Extract the [x, y] coordinate from the center of the cell holding the provided text.  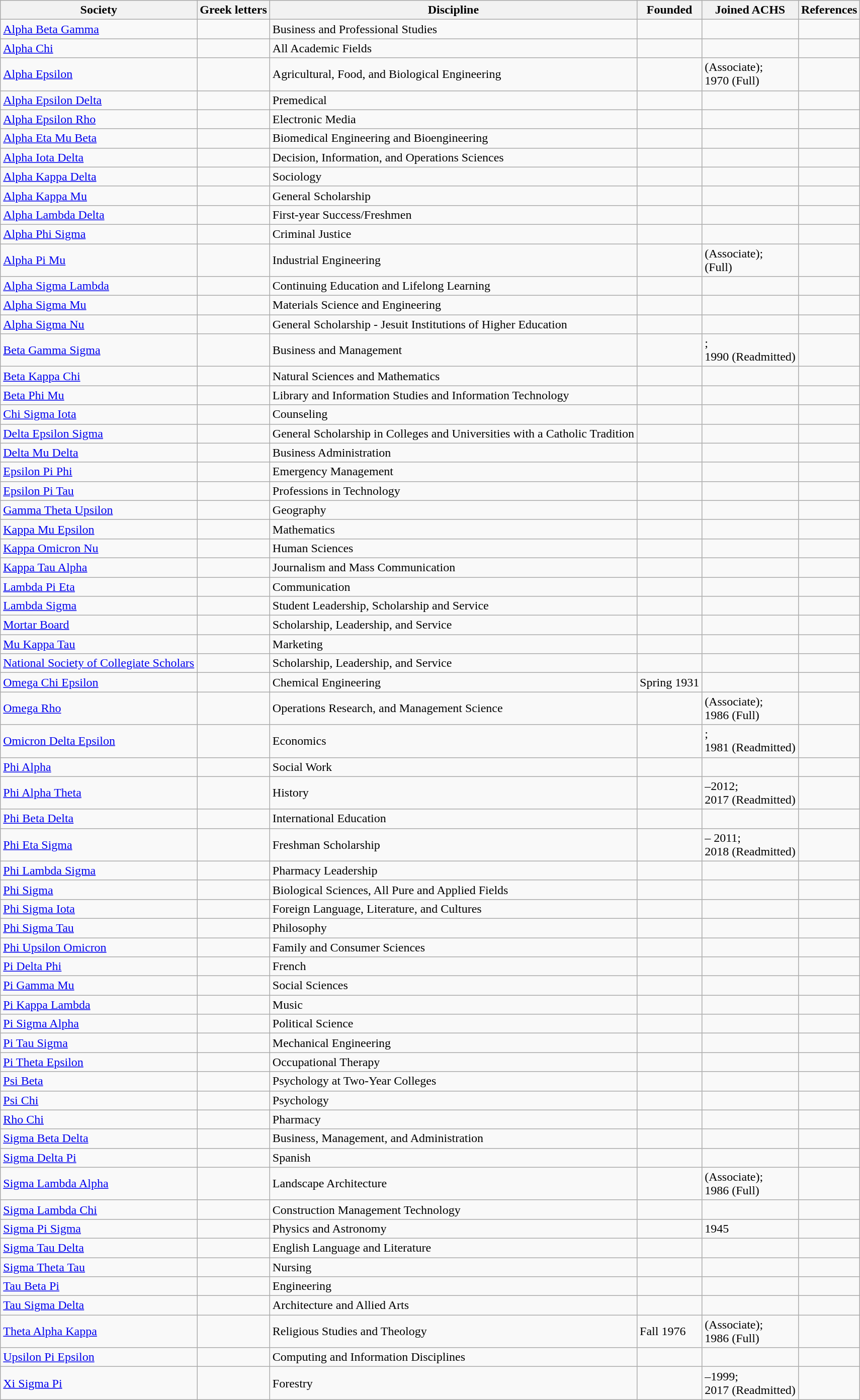
Sigma Theta Tau [99, 1267]
Kappa Mu Epsilon [99, 529]
References [829, 10]
Phi Upsilon Omicron [99, 947]
Music [453, 1005]
Journalism and Mass Communication [453, 567]
Alpha Eta Mu Beta [99, 138]
Spanish [453, 1158]
Social Work [453, 767]
Tau Beta Pi [99, 1286]
Decision, Information, and Operations Sciences [453, 157]
1945 [750, 1229]
Alpha Sigma Nu [99, 324]
Human Sciences [453, 548]
Pi Kappa Lambda [99, 1005]
Pharmacy Leadership [453, 870]
– 2011;2018 (Readmitted) [750, 845]
Pharmacy [453, 1119]
Delta Epsilon Sigma [99, 433]
Alpha Phi Sigma [99, 234]
Alpha Epsilon [99, 74]
Marketing [453, 644]
Alpha Kappa Mu [99, 196]
Natural Sciences and Mathematics [453, 376]
Religious Studies and Theology [453, 1332]
Sigma Tau Delta [99, 1248]
Continuing Education and Lifelong Learning [453, 286]
Alpha Chi [99, 48]
General Scholarship [453, 196]
Materials Science and Engineering [453, 305]
Delta Mu Delta [99, 453]
Alpha Beta Gamma [99, 29]
Business Administration [453, 453]
Engineering [453, 1286]
Founded [670, 10]
Biomedical Engineering and Bioengineering [453, 138]
Sigma Lambda Chi [99, 1209]
Sigma Lambda Alpha [99, 1184]
Rho Chi [99, 1119]
Sigma Delta Pi [99, 1158]
Psi Beta [99, 1081]
Communication [453, 587]
Pi Theta Epsilon [99, 1062]
–2012;2017 (Readmitted) [750, 793]
Phi Lambda Sigma [99, 870]
Counseling [453, 414]
Biological Sciences, All Pure and Applied Fields [453, 890]
Kappa Omicron Nu [99, 548]
Mechanical Engineering [453, 1043]
History [453, 793]
Mu Kappa Tau [99, 644]
General Scholarship - Jesuit Institutions of Higher Education [453, 324]
Phi Sigma Tau [99, 928]
French [453, 967]
Upsilon Pi Epsilon [99, 1357]
Forestry [453, 1383]
Alpha Iota Delta [99, 157]
Professions in Technology [453, 491]
Beta Kappa Chi [99, 376]
Industrial Engineering [453, 259]
Mathematics [453, 529]
Architecture and Allied Arts [453, 1305]
–1999;2017 (Readmitted) [750, 1383]
Social Sciences [453, 986]
Tau Sigma Delta [99, 1305]
Psi Chi [99, 1100]
Phi Sigma [99, 890]
Chemical Engineering [453, 682]
Alpha Sigma Lambda [99, 286]
Alpha Kappa Delta [99, 177]
Freshman Scholarship [453, 845]
;1981 (Readmitted) [750, 741]
Theta Alpha Kappa [99, 1332]
Philosophy [453, 928]
Lambda Sigma [99, 606]
Greek letters [233, 10]
General Scholarship in Colleges and Universities with a Catholic Tradition [453, 433]
Family and Consumer Sciences [453, 947]
Phi Sigma Iota [99, 909]
;1990 (Readmitted) [750, 350]
Criminal Justice [453, 234]
Beta Gamma Sigma [99, 350]
Alpha Lambda Delta [99, 215]
National Society of Collegiate Scholars [99, 663]
Alpha Epsilon Delta [99, 100]
Phi Eta Sigma [99, 845]
Society [99, 10]
Omega Rho [99, 708]
All Academic Fields [453, 48]
Omicron Delta Epsilon [99, 741]
Foreign Language, Literature, and Cultures [453, 909]
Sigma Pi Sigma [99, 1229]
Landscape Architecture [453, 1184]
Xi Sigma Pi [99, 1383]
Alpha Pi Mu [99, 259]
Psychology at Two-Year Colleges [453, 1081]
Sigma Beta Delta [99, 1139]
Emergency Management [453, 472]
Beta Phi Mu [99, 395]
Epsilon Pi Phi [99, 472]
Library and Information Studies and Information Technology [453, 395]
Pi Gamma Mu [99, 986]
(Associate);1970 (Full) [750, 74]
First-year Success/Freshmen [453, 215]
Operations Research, and Management Science [453, 708]
(Associate); (Full) [750, 259]
Joined ACHS [750, 10]
Mortar Board [99, 625]
Computing and Information Disciplines [453, 1357]
Economics [453, 741]
International Education [453, 819]
Discipline [453, 10]
Electronic Media [453, 119]
Omega Chi Epsilon [99, 682]
Epsilon Pi Tau [99, 491]
Chi Sigma Iota [99, 414]
Construction Management Technology [453, 1209]
Premedical [453, 100]
Geography [453, 510]
Occupational Therapy [453, 1062]
Pi Sigma Alpha [99, 1024]
Alpha Sigma Mu [99, 305]
Alpha Epsilon Rho [99, 119]
Physics and Astronomy [453, 1229]
Fall 1976 [670, 1332]
Phi Beta Delta [99, 819]
Phi Alpha [99, 767]
Lambda Pi Eta [99, 587]
Gamma Theta Upsilon [99, 510]
Business, Management, and Administration [453, 1139]
Agricultural, Food, and Biological Engineering [453, 74]
Business and Management [453, 350]
Political Science [453, 1024]
Nursing [453, 1267]
Pi Delta Phi [99, 967]
Sociology [453, 177]
Business and Professional Studies [453, 29]
Psychology [453, 1100]
English Language and Literature [453, 1248]
Student Leadership, Scholarship and Service [453, 606]
Phi Alpha Theta [99, 793]
Spring 1931 [670, 682]
Pi Tau Sigma [99, 1043]
Kappa Tau Alpha [99, 567]
